Determine the [X, Y] coordinate at the center of the cell enclosing the given text.  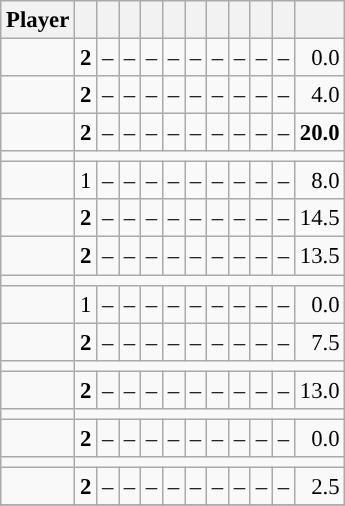
13.5 [319, 256]
2.5 [319, 486]
14.5 [319, 219]
8.0 [319, 181]
7.5 [319, 342]
20.0 [319, 133]
4.0 [319, 95]
13.0 [319, 390]
Player [38, 20]
